Find where the given text appears and provide that cell's center as (x, y) coordinate. 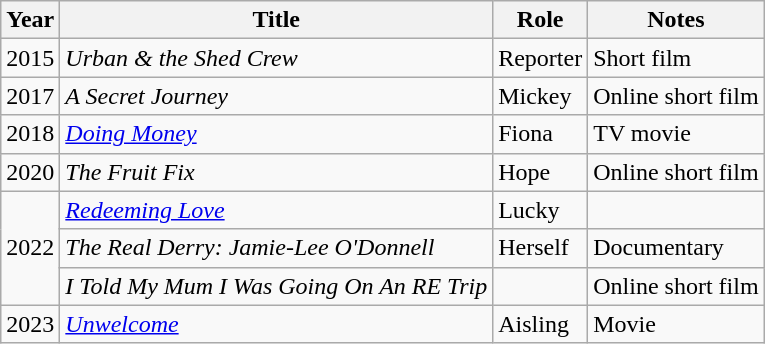
2023 (30, 324)
Mickey (540, 96)
Movie (676, 324)
2020 (30, 172)
2015 (30, 58)
Documentary (676, 248)
Year (30, 20)
A Secret Journey (276, 96)
Urban & the Shed Crew (276, 58)
Unwelcome (276, 324)
The Fruit Fix (276, 172)
I Told My Mum I Was Going On An RE Trip (276, 286)
2018 (30, 134)
Title (276, 20)
Reporter (540, 58)
Hope (540, 172)
2017 (30, 96)
Doing Money (276, 134)
2022 (30, 248)
TV movie (676, 134)
Redeeming Love (276, 210)
Role (540, 20)
Notes (676, 20)
Aisling (540, 324)
Herself (540, 248)
Lucky (540, 210)
Fiona (540, 134)
The Real Derry: Jamie-Lee O'Donnell (276, 248)
Short film (676, 58)
